Pinpoint the cell where the given text exists, returning its (x, y) midpoint coordinate. 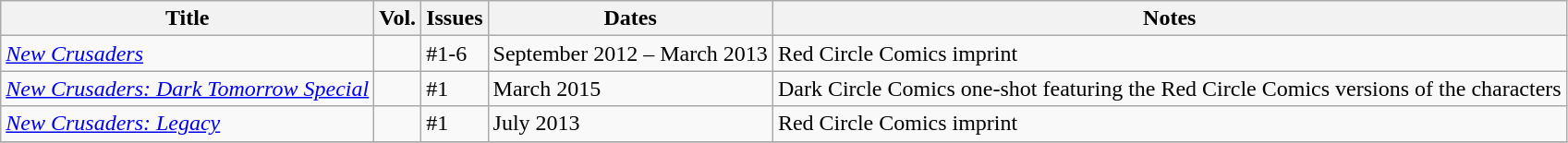
New Crusaders (188, 54)
Issues (455, 18)
March 2015 (630, 89)
New Crusaders: Legacy (188, 124)
Vol. (397, 18)
Dark Circle Comics one-shot featuring the Red Circle Comics versions of the characters (1170, 89)
July 2013 (630, 124)
#1-6 (455, 54)
Dates (630, 18)
Title (188, 18)
New Crusaders: Dark Tomorrow Special (188, 89)
September 2012 – March 2013 (630, 54)
Notes (1170, 18)
